For the text-containing cell, return its midpoint in [x, y] coordinate format. 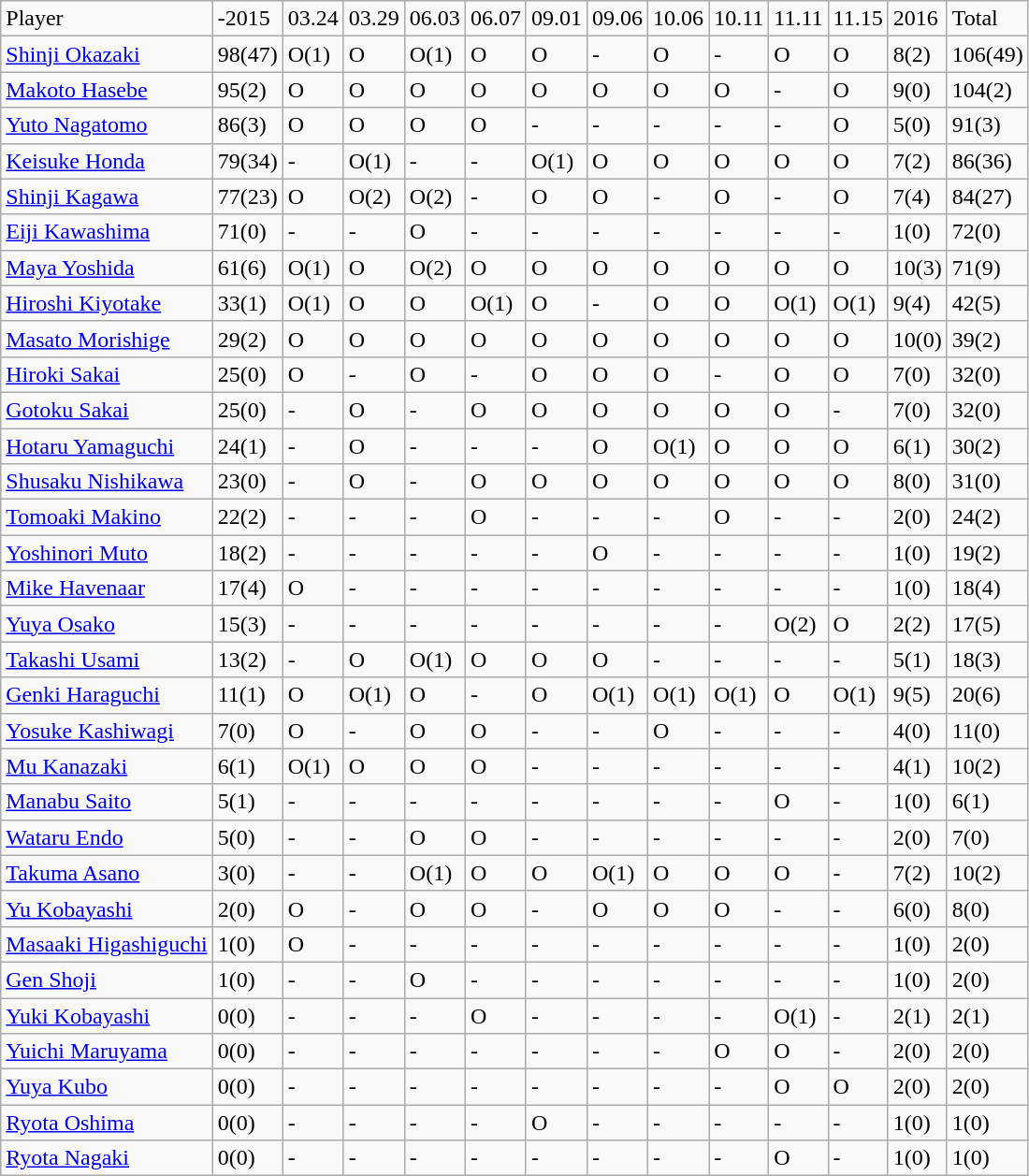
3(0) [247, 873]
15(3) [247, 624]
Gotoku Sakai [107, 410]
-2015 [247, 19]
06.07 [496, 19]
Masato Morishige [107, 339]
11.15 [858, 19]
09.01 [556, 19]
Yuto Nagatomo [107, 125]
Yuya Osako [107, 624]
03.29 [374, 19]
9(5) [917, 695]
91(3) [988, 125]
Keisuke Honda [107, 161]
19(2) [988, 553]
Wataru Endo [107, 837]
86(3) [247, 125]
4(0) [917, 731]
Shinji Okazaki [107, 54]
13(2) [247, 660]
Yuichi Maruyama [107, 1052]
4(1) [917, 766]
Gen Shoji [107, 980]
8(2) [917, 54]
Yoshinori Muto [107, 553]
11(1) [247, 695]
Hotaru Yamaguchi [107, 446]
Masaaki Higashiguchi [107, 944]
17(5) [988, 624]
71(9) [988, 268]
39(2) [988, 339]
10(3) [917, 268]
24(2) [988, 517]
Ryota Oshima [107, 1123]
9(0) [917, 90]
42(5) [988, 303]
10(0) [917, 339]
Mike Havenaar [107, 588]
79(34) [247, 161]
06.03 [434, 19]
30(2) [988, 446]
98(47) [247, 54]
86(36) [988, 161]
Eiji Kawashima [107, 232]
Yosuke Kashiwagi [107, 731]
11.11 [799, 19]
61(6) [247, 268]
72(0) [988, 232]
6(0) [917, 908]
9(4) [917, 303]
Total [988, 19]
11(0) [988, 731]
31(0) [988, 482]
33(1) [247, 303]
2016 [917, 19]
10.11 [739, 19]
10.06 [679, 19]
Yuki Kobayashi [107, 1015]
Hiroshi Kiyotake [107, 303]
03.24 [312, 19]
Hiroki Sakai [107, 374]
09.06 [617, 19]
22(2) [247, 517]
Shinji Kagawa [107, 196]
18(4) [988, 588]
17(4) [247, 588]
95(2) [247, 90]
Ryota Nagaki [107, 1158]
Manabu Saito [107, 802]
Makoto Hasebe [107, 90]
24(1) [247, 446]
104(2) [988, 90]
Takashi Usami [107, 660]
84(27) [988, 196]
23(0) [247, 482]
29(2) [247, 339]
2(2) [917, 624]
Maya Yoshida [107, 268]
7(4) [917, 196]
18(2) [247, 553]
Mu Kanazaki [107, 766]
20(6) [988, 695]
77(23) [247, 196]
Shusaku Nishikawa [107, 482]
71(0) [247, 232]
18(3) [988, 660]
Player [107, 19]
Genki Haraguchi [107, 695]
Tomoaki Makino [107, 517]
Yu Kobayashi [107, 908]
Takuma Asano [107, 873]
106(49) [988, 54]
Yuya Kubo [107, 1087]
